Find where the given text appears and provide that cell's center as [X, Y] coordinate. 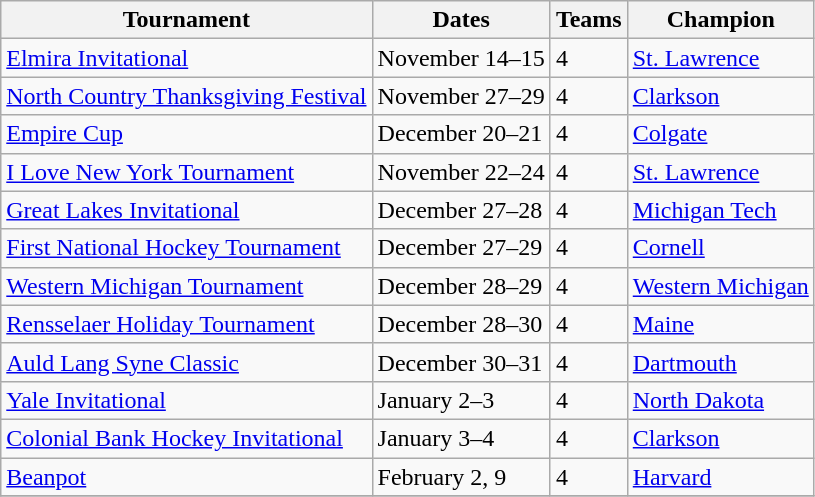
Harvard [720, 477]
Michigan Tech [720, 210]
November 27–29 [461, 96]
Dates [461, 20]
December 30–31 [461, 362]
November 22–24 [461, 172]
Great Lakes Invitational [186, 210]
February 2, 9 [461, 477]
Beanpot [186, 477]
December 28–30 [461, 324]
December 20–21 [461, 134]
December 27–28 [461, 210]
Rensselaer Holiday Tournament [186, 324]
Champion [720, 20]
November 14–15 [461, 58]
Empire Cup [186, 134]
January 2–3 [461, 400]
Western Michigan [720, 286]
First National Hockey Tournament [186, 248]
December 27–29 [461, 248]
December 28–29 [461, 286]
I Love New York Tournament [186, 172]
Western Michigan Tournament [186, 286]
Elmira Invitational [186, 58]
Yale Invitational [186, 400]
Dartmouth [720, 362]
Maine [720, 324]
Tournament [186, 20]
January 3–4 [461, 438]
Cornell [720, 248]
North Dakota [720, 400]
Auld Lang Syne Classic [186, 362]
North Country Thanksgiving Festival [186, 96]
Colgate [720, 134]
Colonial Bank Hockey Invitational [186, 438]
Teams [588, 20]
